Identify which cell holds the provided text, then report its (x, y) central coordinate. 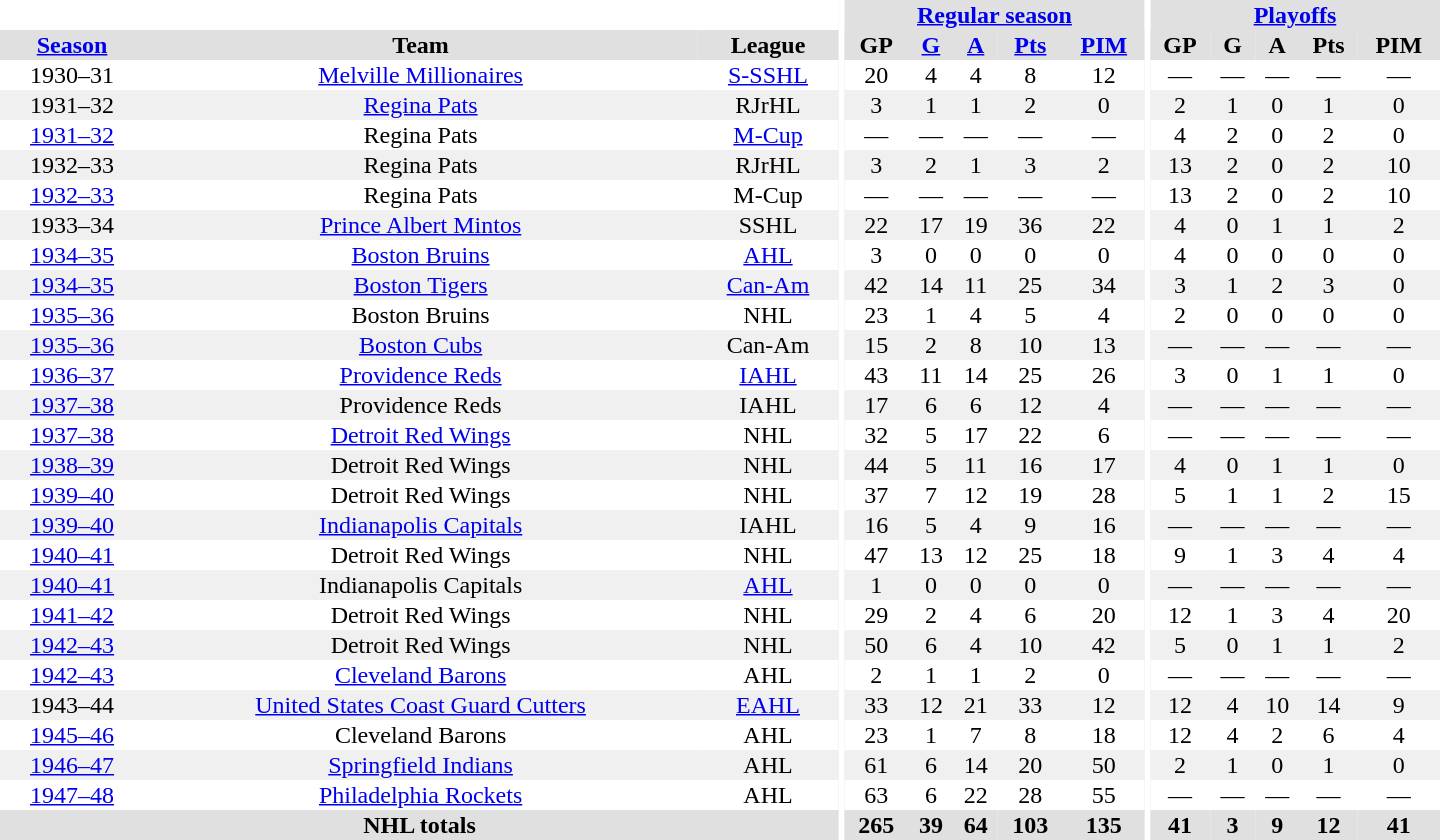
64 (976, 825)
Playoffs (1295, 15)
32 (876, 435)
135 (1104, 825)
265 (876, 825)
1945–46 (72, 735)
Prince Albert Mintos (420, 225)
61 (876, 765)
63 (876, 795)
Regular season (994, 15)
Season (72, 45)
43 (876, 375)
Boston Cubs (420, 345)
1947–48 (72, 795)
NHL totals (420, 825)
26 (1104, 375)
EAHL (768, 705)
1936–37 (72, 375)
103 (1030, 825)
47 (876, 555)
Springfield Indians (420, 765)
United States Coast Guard Cutters (420, 705)
34 (1104, 285)
29 (876, 615)
Melville Millionaires (420, 75)
Boston Tigers (420, 285)
39 (932, 825)
League (768, 45)
1943–44 (72, 705)
S-SSHL (768, 75)
Team (420, 45)
21 (976, 705)
36 (1030, 225)
37 (876, 495)
SSHL (768, 225)
44 (876, 465)
1933–34 (72, 225)
1930–31 (72, 75)
55 (1104, 795)
Philadelphia Rockets (420, 795)
1941–42 (72, 615)
1946–47 (72, 765)
1938–39 (72, 465)
